Search for the cell housing the specified text and yield its (x, y) center coordinate. 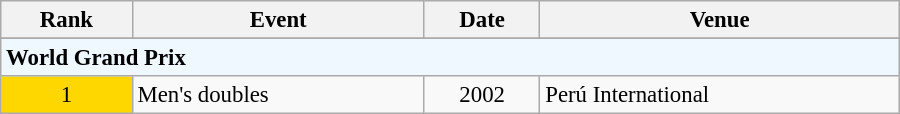
Venue (720, 20)
Date (482, 20)
Men's doubles (278, 95)
Event (278, 20)
2002 (482, 95)
1 (66, 95)
World Grand Prix (450, 58)
Rank (66, 20)
Perú International (720, 95)
